Identify which cell holds the provided text, then report its [x, y] central coordinate. 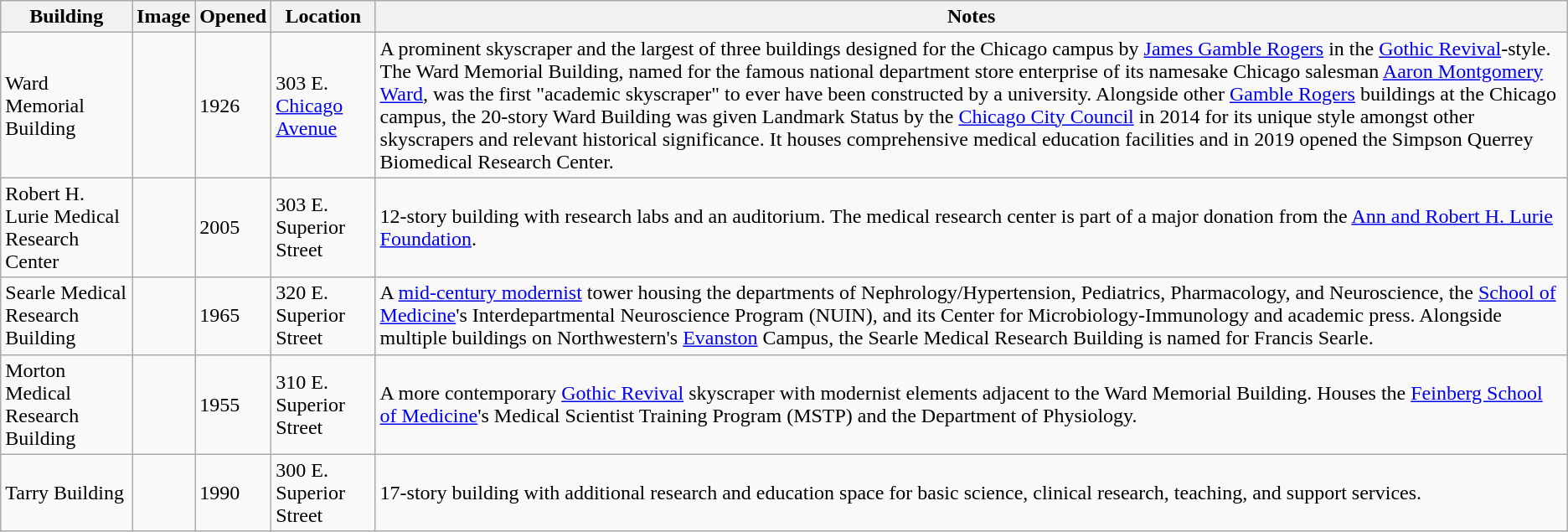
2005 [233, 228]
1955 [233, 404]
Searle Medical Research Building [67, 316]
310 E. Superior Street [323, 404]
Robert H. Lurie Medical Research Center [67, 228]
1965 [233, 316]
Building [67, 17]
1990 [233, 493]
303 E. Chicago Avenue [323, 106]
Ward Memorial Building [67, 106]
303 E. Superior Street [323, 228]
1926 [233, 106]
300 E. Superior Street [323, 493]
Tarry Building [67, 493]
Notes [972, 17]
Location [323, 17]
Image [164, 17]
17-story building with additional research and education space for basic science, clinical research, teaching, and support services. [972, 493]
320 E. Superior Street [323, 316]
Opened [233, 17]
Morton Medical Research Building [67, 404]
